Find where the given text appears and provide that cell's center as (x, y) coordinate. 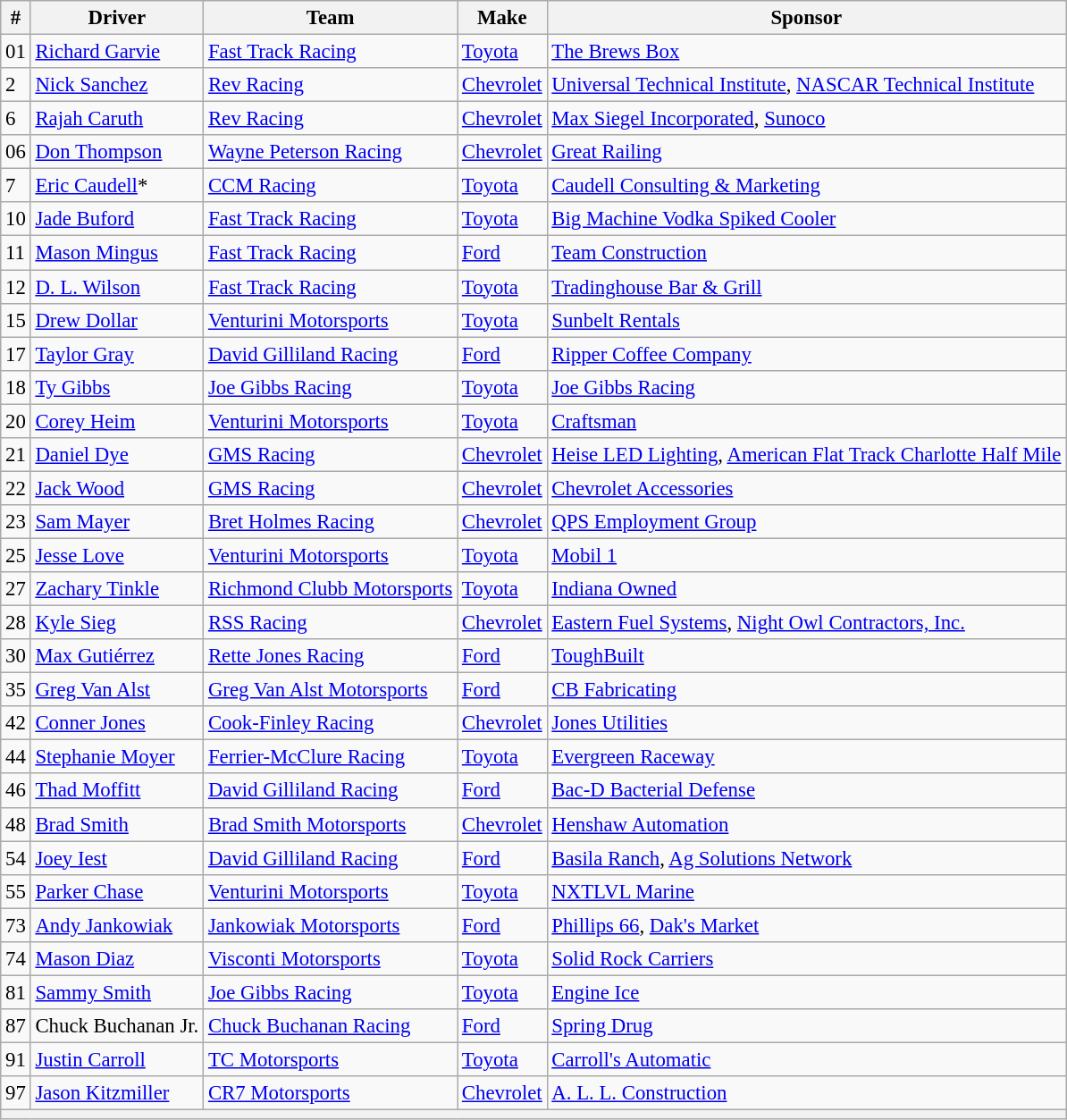
91 (16, 1059)
81 (16, 992)
28 (16, 623)
17 (16, 354)
11 (16, 253)
6 (16, 119)
97 (16, 1093)
A. L. L. Construction (806, 1093)
Mason Mingus (116, 253)
06 (16, 152)
Bret Holmes Racing (331, 522)
Solid Rock Carriers (806, 959)
25 (16, 555)
Drew Dollar (116, 320)
Jesse Love (116, 555)
15 (16, 320)
Team (331, 18)
Jason Kitzmiller (116, 1093)
Evergreen Raceway (806, 757)
74 (16, 959)
Universal Technical Institute, NASCAR Technical Institute (806, 85)
Great Railing (806, 152)
Mobil 1 (806, 555)
Sam Mayer (116, 522)
Driver (116, 18)
42 (16, 723)
Jade Buford (116, 219)
Indiana Owned (806, 589)
Make (502, 18)
Max Gutiérrez (116, 656)
Max Siegel Incorporated, Sunoco (806, 119)
Jack Wood (116, 488)
QPS Employment Group (806, 522)
Henshaw Automation (806, 824)
Tradinghouse Bar & Grill (806, 287)
87 (16, 1026)
Ferrier-McClure Racing (331, 757)
Richmond Clubb Motorsports (331, 589)
Greg Van Alst Motorsports (331, 690)
Caudell Consulting & Marketing (806, 186)
Kyle Sieg (116, 623)
Carroll's Automatic (806, 1059)
Heise LED Lighting, American Flat Track Charlotte Half Mile (806, 455)
Parker Chase (116, 891)
Nick Sanchez (116, 85)
Daniel Dye (116, 455)
12 (16, 287)
7 (16, 186)
23 (16, 522)
Spring Drug (806, 1026)
Thad Moffitt (116, 791)
01 (16, 52)
Bac-D Bacterial Defense (806, 791)
Rette Jones Racing (331, 656)
Jankowiak Motorsports (331, 925)
NXTLVL Marine (806, 891)
Brad Smith (116, 824)
RSS Racing (331, 623)
Ripper Coffee Company (806, 354)
CR7 Motorsports (331, 1093)
20 (16, 421)
Justin Carroll (116, 1059)
55 (16, 891)
30 (16, 656)
The Brews Box (806, 52)
Chuck Buchanan Jr. (116, 1026)
Richard Garvie (116, 52)
CCM Racing (331, 186)
2 (16, 85)
Craftsman (806, 421)
Chuck Buchanan Racing (331, 1026)
Team Construction (806, 253)
Wayne Peterson Racing (331, 152)
TC Motorsports (331, 1059)
D. L. Wilson (116, 287)
Visconti Motorsports (331, 959)
Mason Diaz (116, 959)
CB Fabricating (806, 690)
Rajah Caruth (116, 119)
Conner Jones (116, 723)
Zachary Tinkle (116, 589)
54 (16, 858)
Sammy Smith (116, 992)
18 (16, 387)
Joey Iest (116, 858)
Jones Utilities (806, 723)
Chevrolet Accessories (806, 488)
Phillips 66, Dak's Market (806, 925)
Don Thompson (116, 152)
Ty Gibbs (116, 387)
35 (16, 690)
Engine Ice (806, 992)
Taylor Gray (116, 354)
Stephanie Moyer (116, 757)
46 (16, 791)
# (16, 18)
Corey Heim (116, 421)
Sunbelt Rentals (806, 320)
Cook-Finley Racing (331, 723)
ToughBuilt (806, 656)
Sponsor (806, 18)
Greg Van Alst (116, 690)
Brad Smith Motorsports (331, 824)
48 (16, 824)
10 (16, 219)
22 (16, 488)
Big Machine Vodka Spiked Cooler (806, 219)
21 (16, 455)
Andy Jankowiak (116, 925)
Eric Caudell* (116, 186)
27 (16, 589)
Basila Ranch, Ag Solutions Network (806, 858)
44 (16, 757)
73 (16, 925)
Eastern Fuel Systems, Night Owl Contractors, Inc. (806, 623)
